Provide the (X, Y) coordinate of the cell's center where the given text is located.  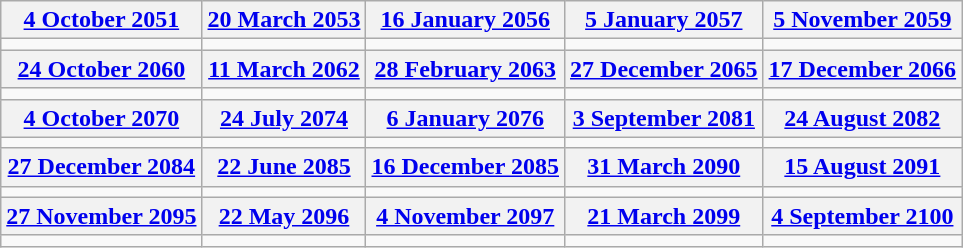
31 March 2090 (664, 167)
22 May 2096 (284, 216)
24 October 2060 (102, 69)
27 November 2095 (102, 216)
21 March 2099 (664, 216)
22 June 2085 (284, 167)
3 September 2081 (664, 118)
28 February 2063 (466, 69)
4 October 2070 (102, 118)
4 November 2097 (466, 216)
17 December 2066 (862, 69)
16 January 2056 (466, 20)
15 August 2091 (862, 167)
27 December 2065 (664, 69)
4 October 2051 (102, 20)
20 March 2053 (284, 20)
11 March 2062 (284, 69)
6 January 2076 (466, 118)
24 July 2074 (284, 118)
24 August 2082 (862, 118)
5 January 2057 (664, 20)
27 December 2084 (102, 167)
5 November 2059 (862, 20)
16 December 2085 (466, 167)
4 September 2100 (862, 216)
